Identify which cell holds the provided text, then report its [x, y] central coordinate. 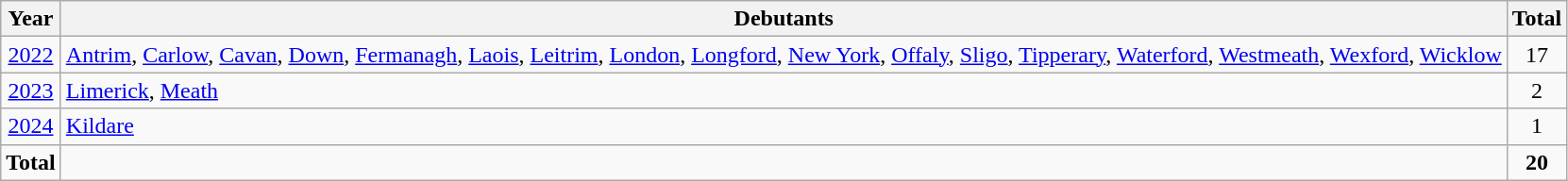
Kildare [784, 126]
1 [1537, 126]
Limerick, Meath [784, 90]
2 [1537, 90]
20 [1537, 162]
Antrim, Carlow, Cavan, Down, Fermanagh, Laois, Leitrim, London, Longford, New York, Offaly, Sligo, Tipperary, Waterford, Westmeath, Wexford, Wicklow [784, 55]
2023 [31, 90]
17 [1537, 55]
Year [31, 19]
2022 [31, 55]
2024 [31, 126]
Debutants [784, 19]
